Identify which cell holds the provided text, then report its (x, y) central coordinate. 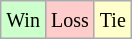
Tie (112, 20)
Win (24, 20)
Loss (70, 20)
